Provide the (X, Y) coordinate of the cell's center where the given text is located.  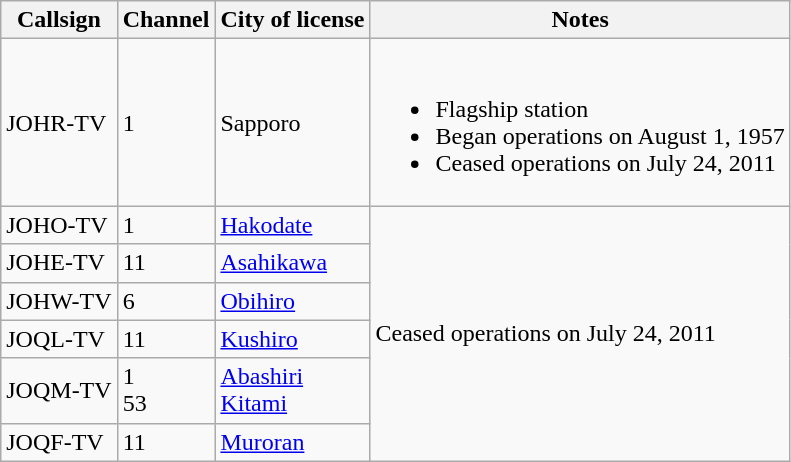
Muroran (292, 442)
Flagship stationBegan operations on August 1, 1957Ceased operations on July 24, 2011 (580, 122)
Abashiri Kitami (292, 390)
JOHR-TV (59, 122)
Obihiro (292, 301)
6 (166, 301)
Sapporo (292, 122)
JOQM-TV (59, 390)
Hakodate (292, 225)
Callsign (59, 20)
Kushiro (292, 339)
1 53 (166, 390)
City of license (292, 20)
JOHO-TV (59, 225)
JOQF-TV (59, 442)
Notes (580, 20)
Ceased operations on July 24, 2011 (580, 334)
JOHE-TV (59, 263)
JOHW-TV (59, 301)
Channel (166, 20)
JOQL-TV (59, 339)
Asahikawa (292, 263)
